Provide the [x, y] coordinate of the cell's center where the given text is located.  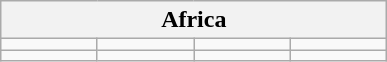
Africa [194, 20]
